Scan for the cell matching the given text and deliver its (x, y) coordinate at center. 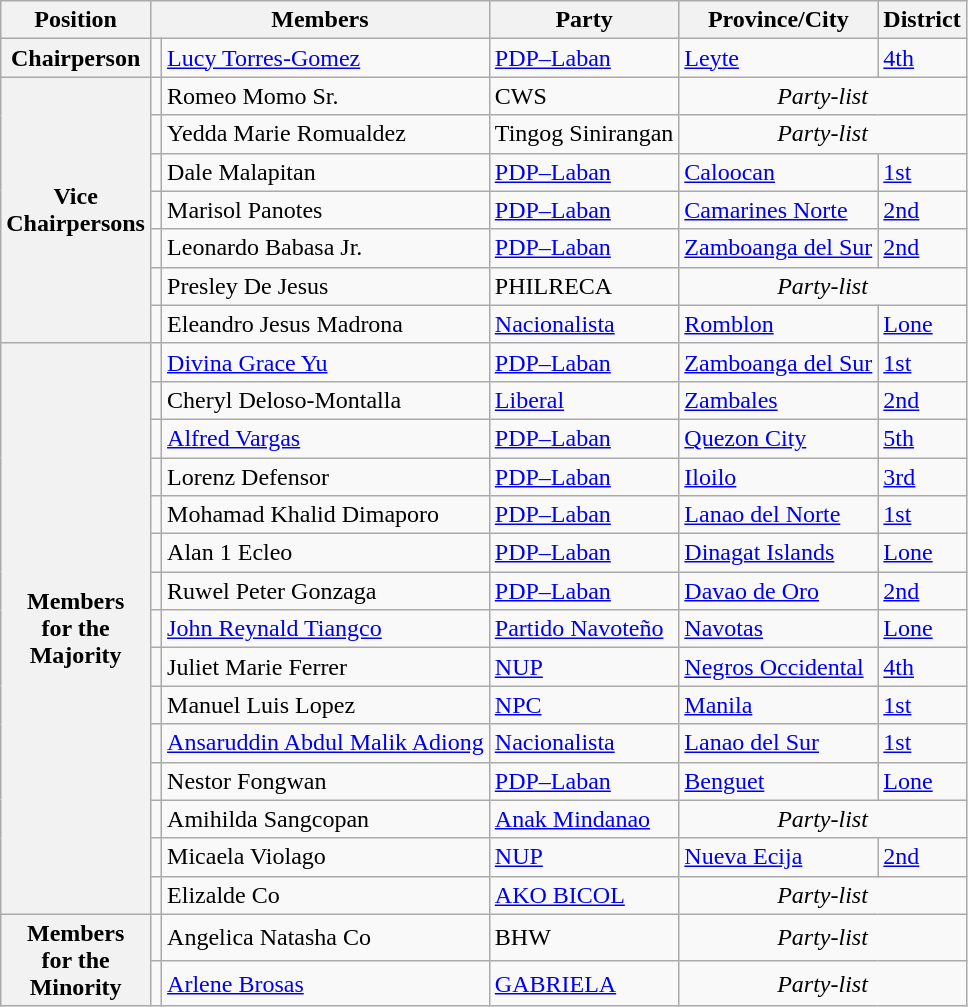
John Reynald Tiangco (326, 629)
Partido Navoteño (584, 629)
Lorenz Defensor (326, 477)
Angelica Natasha Co (326, 937)
Province/City (778, 20)
Ruwel Peter Gonzaga (326, 591)
Members (320, 20)
Yedda Marie Romualdez (326, 134)
Alan 1 Ecleo (326, 553)
Nestor Fongwan (326, 781)
Nueva Ecija (778, 857)
Lanao del Norte (778, 515)
Alfred Vargas (326, 438)
Marisol Panotes (326, 210)
AKO BICOL (584, 895)
Lucy Torres-Gomez (326, 58)
Manila (778, 705)
Iloilo (778, 477)
Dale Malapitan (326, 172)
Zambales (778, 400)
Party (584, 20)
Micaela Violago (326, 857)
Ansaruddin Abdul Malik Adiong (326, 743)
Chairperson (76, 58)
Mohamad Khalid Dimaporo (326, 515)
PHILRECA (584, 286)
CWS (584, 96)
Divina Grace Yu (326, 362)
District (922, 20)
Leyte (778, 58)
5th (922, 438)
GABRIELA (584, 983)
Benguet (778, 781)
Amihilda Sangcopan (326, 819)
Romeo Momo Sr. (326, 96)
Negros Occidental (778, 667)
Davao de Oro (778, 591)
Cheryl Deloso-Montalla (326, 400)
Navotas (778, 629)
Caloocan (778, 172)
BHW (584, 937)
Manuel Luis Lopez (326, 705)
Dinagat Islands (778, 553)
Romblon (778, 324)
Juliet Marie Ferrer (326, 667)
Liberal (584, 400)
Leonardo Babasa Jr. (326, 248)
Arlene Brosas (326, 983)
Position (76, 20)
Eleandro Jesus Madrona (326, 324)
Tingog Sinirangan (584, 134)
Membersfor theMinority (76, 960)
Anak Mindanao (584, 819)
3rd (922, 477)
Elizalde Co (326, 895)
Quezon City (778, 438)
Presley De Jesus (326, 286)
Camarines Norte (778, 210)
Membersfor theMajority (76, 628)
ViceChairpersons (76, 210)
Lanao del Sur (778, 743)
NPC (584, 705)
